For the text-containing cell, return its midpoint in (X, Y) coordinate format. 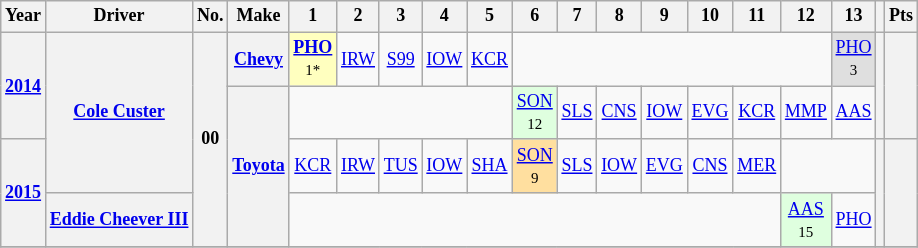
2015 (24, 192)
2014 (24, 86)
Eddie Cheever III (118, 220)
TUS (400, 166)
Year (24, 16)
MMP (806, 113)
MER (757, 166)
Make (258, 16)
8 (620, 16)
Cole Custer (118, 112)
10 (710, 16)
00 (210, 140)
5 (490, 16)
Driver (118, 16)
Pts (902, 16)
13 (854, 16)
Toyota (258, 166)
4 (444, 16)
9 (664, 16)
2 (358, 16)
AAS (854, 113)
6 (534, 16)
SHA (490, 166)
SON12 (534, 113)
S99 (400, 59)
3 (400, 16)
12 (806, 16)
PHO (854, 220)
PHO3 (854, 59)
No. (210, 16)
PHO1* (313, 59)
AAS15 (806, 220)
Chevy (258, 59)
7 (577, 16)
11 (757, 16)
SON9 (534, 166)
1 (313, 16)
